For the text-containing cell, return its midpoint in (X, Y) coordinate format. 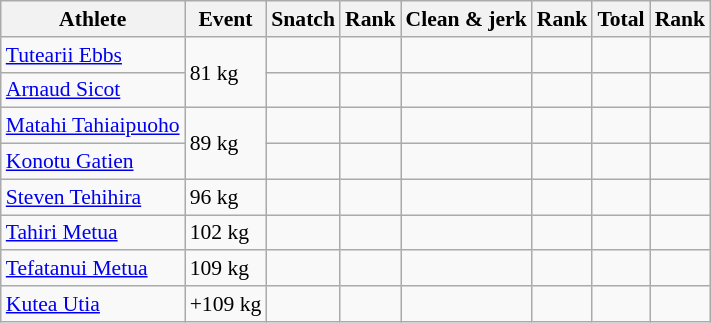
+109 kg (226, 304)
Clean & jerk (466, 19)
89 kg (226, 144)
Konotu Gatien (93, 162)
96 kg (226, 197)
Athlete (93, 19)
109 kg (226, 269)
Kutea Utia (93, 304)
Snatch (303, 19)
Steven Tehihira (93, 197)
Tefatanui Metua (93, 269)
Event (226, 19)
Matahi Tahiaipuoho (93, 126)
Tutearii Ebbs (93, 55)
Total (620, 19)
81 kg (226, 72)
102 kg (226, 233)
Arnaud Sicot (93, 90)
Tahiri Metua (93, 233)
